Locate the cell with the specified text and output its [X, Y] center coordinate. 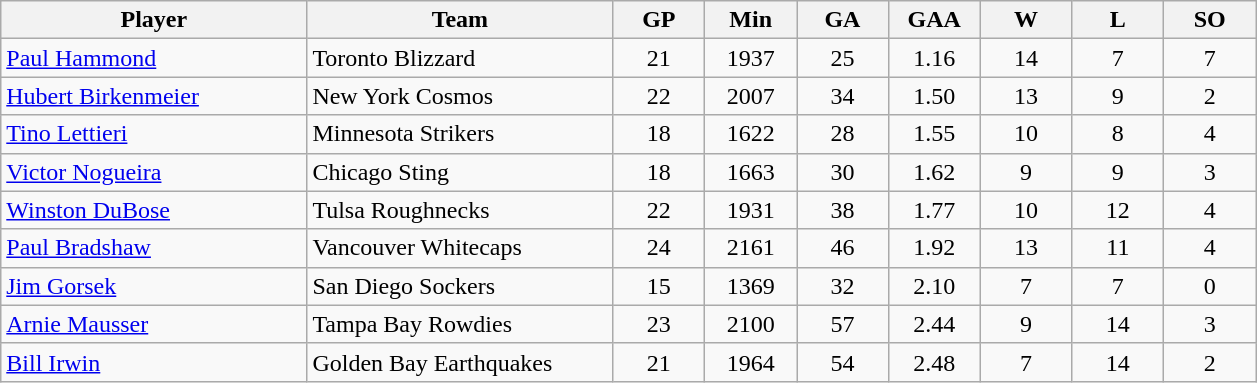
8 [1118, 134]
38 [843, 210]
Minnesota Strikers [460, 134]
1369 [751, 286]
25 [843, 58]
2.44 [934, 324]
Bill Irwin [154, 362]
Player [154, 20]
2100 [751, 324]
0 [1210, 286]
1964 [751, 362]
San Diego Sockers [460, 286]
15 [659, 286]
46 [843, 248]
W [1026, 20]
SO [1210, 20]
1931 [751, 210]
Min [751, 20]
2161 [751, 248]
Tampa Bay Rowdies [460, 324]
Vancouver Whitecaps [460, 248]
30 [843, 172]
1.92 [934, 248]
GAA [934, 20]
1663 [751, 172]
54 [843, 362]
57 [843, 324]
1.50 [934, 96]
Tino Lettieri [154, 134]
Team [460, 20]
2.48 [934, 362]
Paul Hammond [154, 58]
Victor Nogueira [154, 172]
Hubert Birkenmeier [154, 96]
1.55 [934, 134]
34 [843, 96]
Jim Gorsek [154, 286]
GA [843, 20]
28 [843, 134]
Winston DuBose [154, 210]
24 [659, 248]
1622 [751, 134]
1.16 [934, 58]
L [1118, 20]
11 [1118, 248]
23 [659, 324]
1.62 [934, 172]
GP [659, 20]
2007 [751, 96]
Paul Bradshaw [154, 248]
New York Cosmos [460, 96]
Tulsa Roughnecks [460, 210]
Chicago Sting [460, 172]
1937 [751, 58]
Arnie Mausser [154, 324]
32 [843, 286]
12 [1118, 210]
Toronto Blizzard [460, 58]
2.10 [934, 286]
1.77 [934, 210]
Golden Bay Earthquakes [460, 362]
